Provide the (x, y) coordinate of the cell's center where the given text is located.  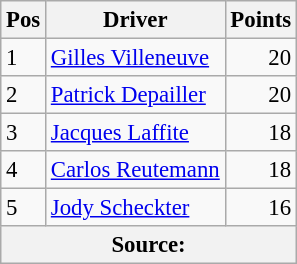
4 (24, 170)
2 (24, 95)
Carlos Reutemann (136, 170)
Source: (149, 245)
Points (260, 20)
1 (24, 58)
Pos (24, 20)
Jacques Laffite (136, 133)
Jody Scheckter (136, 208)
Patrick Depailler (136, 95)
Gilles Villeneuve (136, 58)
Driver (136, 20)
5 (24, 208)
3 (24, 133)
16 (260, 208)
